Identify which cell holds the provided text, then report its (x, y) central coordinate. 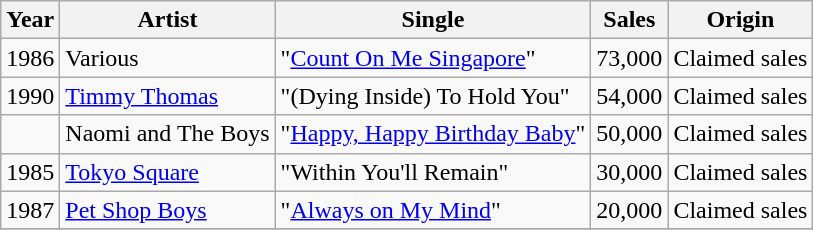
50,000 (630, 134)
Pet Shop Boys (168, 210)
Various (168, 58)
73,000 (630, 58)
1986 (30, 58)
"Count On Me Singapore" (433, 58)
20,000 (630, 210)
1987 (30, 210)
"Happy, Happy Birthday Baby" (433, 134)
"Within You'll Remain" (433, 172)
Year (30, 20)
Tokyo Square (168, 172)
30,000 (630, 172)
Artist (168, 20)
"Always on My Mind" (433, 210)
Sales (630, 20)
Timmy Thomas (168, 96)
"(Dying Inside) To Hold You" (433, 96)
1985 (30, 172)
Origin (740, 20)
Naomi and The Boys (168, 134)
54,000 (630, 96)
1990 (30, 96)
Single (433, 20)
